Return (x, y) of the center of cell containing provided text 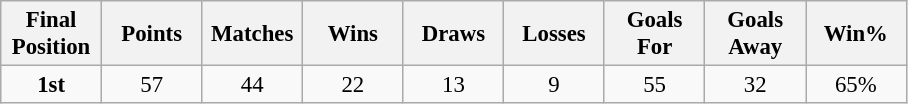
Goals For (654, 34)
Wins (354, 34)
65% (856, 85)
9 (554, 85)
Final Position (52, 34)
Goals Away (756, 34)
22 (354, 85)
Losses (554, 34)
Matches (252, 34)
32 (756, 85)
57 (152, 85)
Draws (454, 34)
13 (454, 85)
Win% (856, 34)
55 (654, 85)
1st (52, 85)
Points (152, 34)
44 (252, 85)
